Output the (x, y) coordinate of the center of the cell containing the given text.  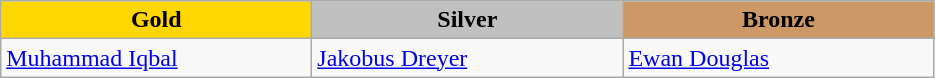
Silver (468, 20)
Bronze (778, 20)
Ewan Douglas (778, 58)
Gold (156, 20)
Muhammad Iqbal (156, 58)
Jakobus Dreyer (468, 58)
